Extract the [X, Y] coordinate from the center of the cell holding the provided text.  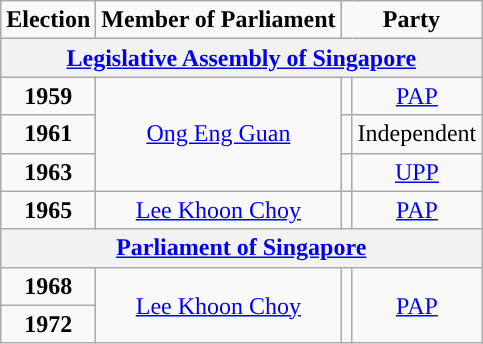
UPP [417, 172]
Independent [417, 134]
Parliament of Singapore [242, 248]
1961 [48, 134]
Ong Eng Guan [218, 134]
Member of Parliament [218, 20]
1963 [48, 172]
1965 [48, 210]
1968 [48, 286]
Legislative Assembly of Singapore [242, 58]
1959 [48, 96]
Election [48, 20]
Party [412, 20]
1972 [48, 324]
